For the text-containing cell, return its midpoint in (X, Y) coordinate format. 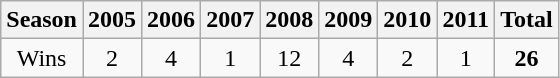
2006 (172, 20)
2005 (112, 20)
12 (290, 58)
Season (42, 20)
2010 (408, 20)
26 (527, 58)
2011 (466, 20)
Total (527, 20)
Wins (42, 58)
2008 (290, 20)
2009 (348, 20)
2007 (230, 20)
